Detect which cell encompasses the target text, then output its (x, y) center coordinate. 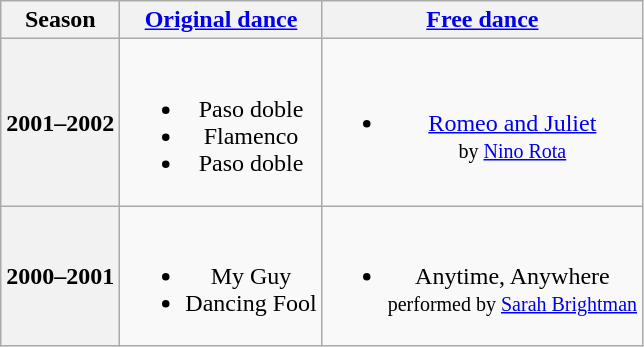
Romeo and Juliet by Nino Rota (482, 122)
2000–2001 (60, 276)
Anytime, Anywhere performed by Sarah Brightman (482, 276)
Free dance (482, 20)
Paso dobleFlamencoPaso doble (221, 122)
2001–2002 (60, 122)
Original dance (221, 20)
Season (60, 20)
My GuyDancing Fool (221, 276)
